For the text-containing cell, return its midpoint in (X, Y) coordinate format. 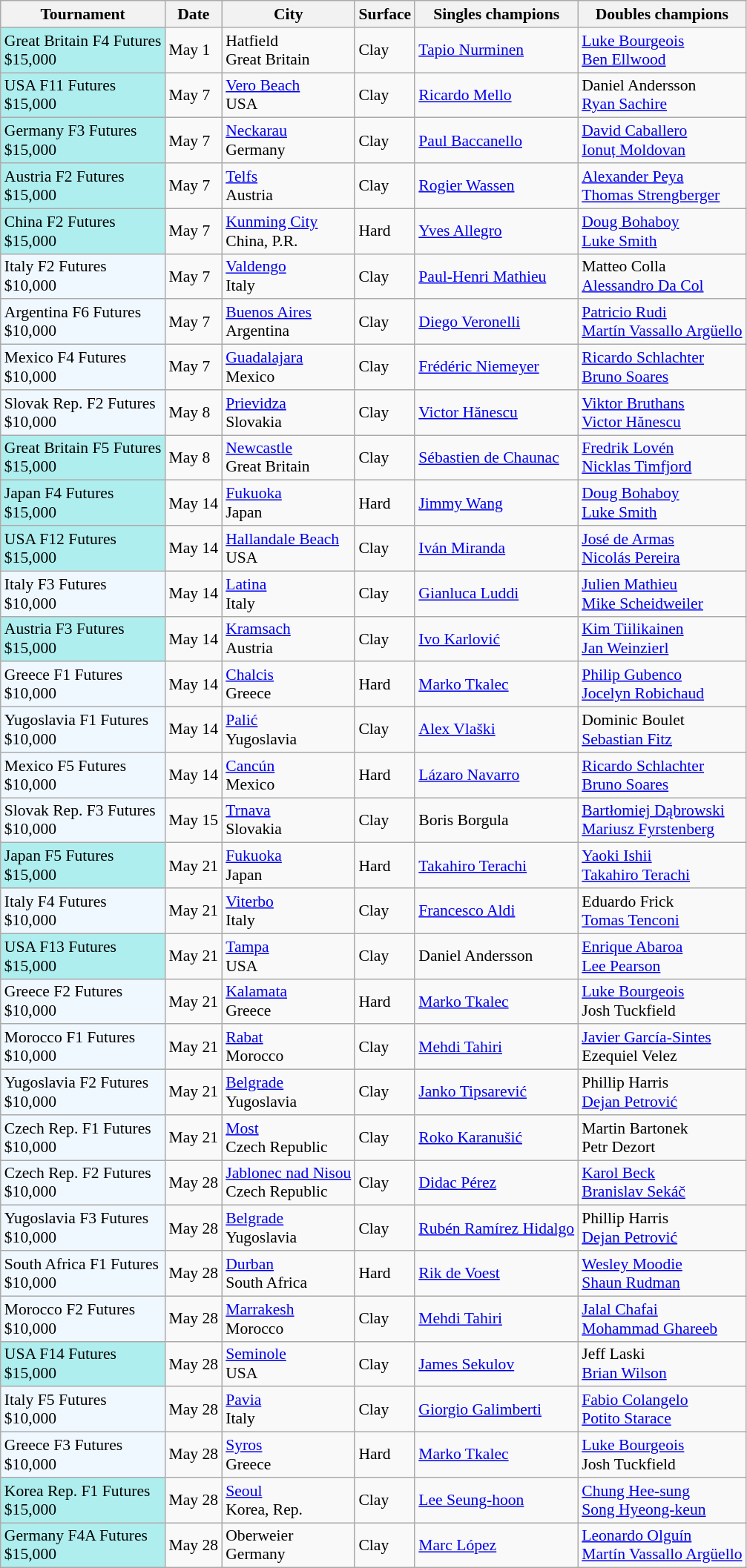
Tapio Nurminen (496, 50)
TampaUSA (288, 956)
May 15 (194, 820)
Frédéric Niemeyer (496, 368)
Jimmy Wang (496, 503)
Yugoslavia F3 Futures$10,000 (83, 1228)
LatinaItaly (288, 593)
USA F11 Futures$15,000 (83, 95)
South Africa F1 Futures$10,000 (83, 1274)
KramsachAustria (288, 639)
Germany F3 Futures$15,000 (83, 141)
Paul-Henri Mathieu (496, 276)
Germany F4A Futures$15,000 (83, 1545)
Leonardo Olguín Martín Vassallo Argüello (662, 1545)
Philip Gubenco Jocelyn Robichaud (662, 685)
SeoulKorea, Rep. (288, 1501)
Jeff Laski Brian Wilson (662, 1364)
Rubén Ramírez Hidalgo (496, 1228)
Jalal Chafai Mohammad Ghareeb (662, 1318)
Austria F3 Futures$15,000 (83, 639)
Diego Veronelli (496, 322)
Viktor Bruthans Victor Hănescu (662, 412)
Alex Vlaški (496, 730)
Javier García-Sintes Ezequiel Velez (662, 1047)
David Caballero Ionuț Moldovan (662, 141)
Italy F4 Futures$10,000 (83, 910)
USA F14 Futures$15,000 (83, 1364)
Mexico F5 Futures$10,000 (83, 775)
Giorgio Galimberti (496, 1410)
Sébastien de Chaunac (496, 458)
Italy F5 Futures$10,000 (83, 1410)
Ivo Karlović (496, 639)
DurbanSouth Africa (288, 1274)
Luke Bourgeois Ben Ellwood (662, 50)
Gianluca Luddi (496, 593)
SeminoleUSA (288, 1364)
Rik de Voest (496, 1274)
Date (194, 14)
NeckarauGermany (288, 141)
Wesley Moodie Shaun Rudman (662, 1274)
José de Armas Nicolás Pereira (662, 549)
NewcastleGreat Britain (288, 458)
OberweierGermany (288, 1545)
Slovak Rep. F2 Futures$10,000 (83, 412)
Italy F2 Futures$10,000 (83, 276)
GuadalajaraMexico (288, 368)
Greece F3 Futures$10,000 (83, 1455)
Marc López (496, 1545)
Janko Tipsarević (496, 1093)
Japan F4 Futures$15,000 (83, 503)
ChalcisGreece (288, 685)
Lee Seung-hoon (496, 1501)
James Sekulov (496, 1364)
Buenos AiresArgentina (288, 322)
Korea Rep. F1 Futures$15,000 (83, 1501)
Jablonec nad NisouCzech Republic (288, 1183)
Fredrik Lovén Nicklas Timfjord (662, 458)
Paul Baccanello (496, 141)
Czech Rep. F1 Futures$10,000 (83, 1137)
MostCzech Republic (288, 1137)
Victor Hănescu (496, 412)
Enrique Abaroa Lee Pearson (662, 956)
Lázaro Navarro (496, 775)
Argentina F6 Futures$10,000 (83, 322)
Vero BeachUSA (288, 95)
Czech Rep. F2 Futures$10,000 (83, 1183)
Greece F1 Futures$10,000 (83, 685)
Karol Beck Branislav Sekáč (662, 1183)
Dominic Boulet Sebastian Fitz (662, 730)
Alexander Peya Thomas Strengberger (662, 185)
PalićYugoslavia (288, 730)
Bartłomiej Dąbrowski Mariusz Fyrstenberg (662, 820)
Great Britain F5 Futures$15,000 (83, 458)
Yves Allegro (496, 231)
Rogier Wassen (496, 185)
Surface (384, 14)
Patricio Rudi Martín Vassallo Argüello (662, 322)
Austria F2 Futures$15,000 (83, 185)
Slovak Rep. F3 Futures$10,000 (83, 820)
Didac Pérez (496, 1183)
TrnavaSlovakia (288, 820)
SyrosGreece (288, 1455)
Hallandale BeachUSA (288, 549)
MarrakeshMorocco (288, 1318)
Francesco Aldi (496, 910)
Eduardo Frick Tomas Tenconi (662, 910)
Kunming CityChina, P.R. (288, 231)
China F2 Futures$15,000 (83, 231)
ValdengoItaly (288, 276)
Morocco F2 Futures$10,000 (83, 1318)
Yaoki Ishii Takahiro Terachi (662, 866)
KalamataGreece (288, 1001)
Martin Bartonek Petr Dezort (662, 1137)
Chung Hee-sung Song Hyeong-keun (662, 1501)
TelfsAustria (288, 185)
Morocco F1 Futures$10,000 (83, 1047)
Yugoslavia F1 Futures$10,000 (83, 730)
Ricardo Mello (496, 95)
Yugoslavia F2 Futures$10,000 (83, 1093)
Tournament (83, 14)
Matteo Colla Alessandro Da Col (662, 276)
Italy F3 Futures$10,000 (83, 593)
May 1 (194, 50)
PrievidzaSlovakia (288, 412)
CancúnMexico (288, 775)
Mexico F4 Futures$10,000 (83, 368)
Daniel Andersson Ryan Sachire (662, 95)
Singles champions (496, 14)
USA F12 Futures$15,000 (83, 549)
RabatMorocco (288, 1047)
Greece F2 Futures$10,000 (83, 1001)
Great Britain F4 Futures$15,000 (83, 50)
Fabio Colangelo Potito Starace (662, 1410)
HatfieldGreat Britain (288, 50)
Iván Miranda (496, 549)
City (288, 14)
USA F13 Futures$15,000 (83, 956)
Takahiro Terachi (496, 866)
ViterboItaly (288, 910)
Julien Mathieu Mike Scheidweiler (662, 593)
Daniel Andersson (496, 956)
Japan F5 Futures$15,000 (83, 866)
Kim Tiilikainen Jan Weinzierl (662, 639)
PaviaItaly (288, 1410)
Roko Karanušić (496, 1137)
Doubles champions (662, 14)
Boris Borgula (496, 820)
